Provide the [X, Y] coordinate of the cell's center where the given text is located.  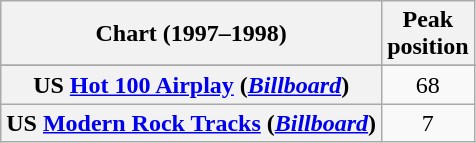
Chart (1997–1998) [192, 34]
US Hot 100 Airplay (Billboard) [192, 85]
68 [428, 85]
Peakposition [428, 34]
7 [428, 123]
US Modern Rock Tracks (Billboard) [192, 123]
